Find where the given text appears and provide that cell's center as (X, Y) coordinate. 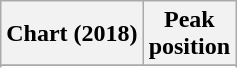
Chart (2018) (72, 34)
Peak position (189, 34)
